Return (x, y) of the center of cell containing provided text 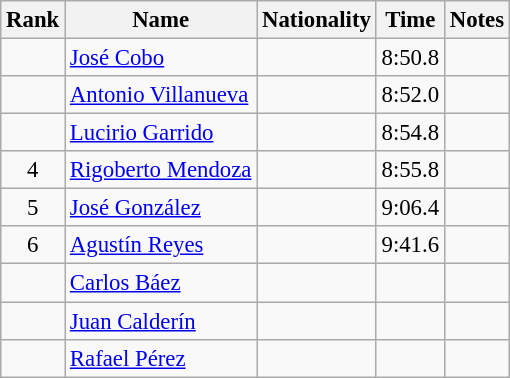
José Cobo (161, 58)
Time (410, 20)
8:55.8 (410, 170)
Nationality (316, 20)
9:06.4 (410, 208)
Carlos Báez (161, 283)
Agustín Reyes (161, 245)
Rigoberto Mendoza (161, 170)
Juan Calderín (161, 321)
8:50.8 (410, 58)
4 (33, 170)
8:54.8 (410, 133)
Name (161, 20)
Antonio Villanueva (161, 95)
Rafael Pérez (161, 358)
Lucirio Garrido (161, 133)
8:52.0 (410, 95)
9:41.6 (410, 245)
5 (33, 208)
José González (161, 208)
6 (33, 245)
Rank (33, 20)
Notes (476, 20)
